Search for the cell housing the specified text and yield its (x, y) center coordinate. 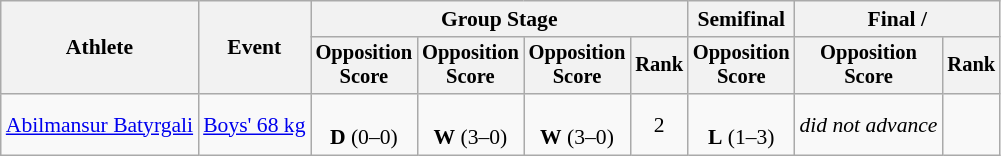
Athlete (100, 48)
L (1–3) (742, 124)
Final / (897, 19)
did not advance (868, 124)
Event (254, 48)
Boys' 68 kg (254, 124)
Abilmansur Batyrgali (100, 124)
D (0–0) (364, 124)
Semifinal (742, 19)
2 (659, 124)
Group Stage (500, 19)
